Identify which cell holds the provided text, then report its (x, y) central coordinate. 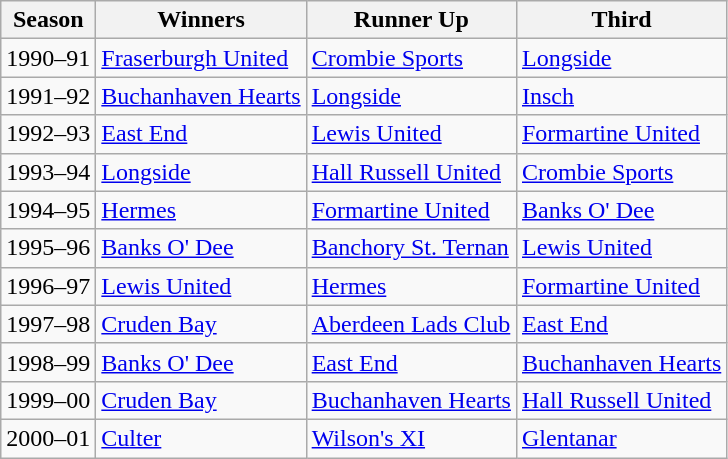
1996–97 (48, 286)
Culter (201, 438)
1992–93 (48, 134)
1999–00 (48, 400)
1995–96 (48, 248)
Insch (621, 96)
Glentanar (621, 438)
Banchory St. Ternan (411, 248)
Wilson's XI (411, 438)
Third (621, 20)
1997–98 (48, 324)
Fraserburgh United (201, 58)
Aberdeen Lads Club (411, 324)
1998–99 (48, 362)
1993–94 (48, 172)
1990–91 (48, 58)
Season (48, 20)
Winners (201, 20)
2000–01 (48, 438)
1991–92 (48, 96)
Runner Up (411, 20)
1994–95 (48, 210)
